Pinpoint the cell where the given text exists, returning its [x, y] midpoint coordinate. 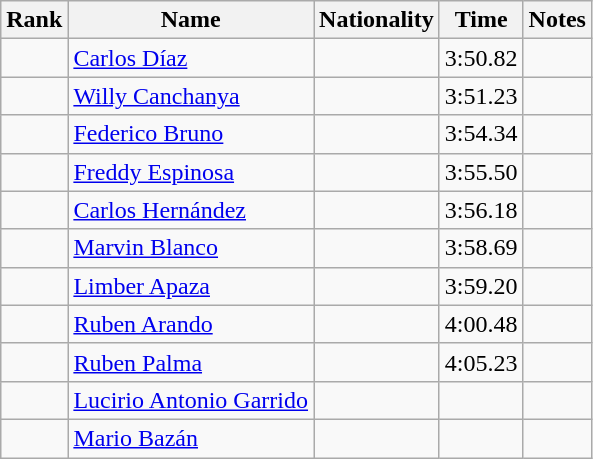
Name [191, 20]
Ruben Palma [191, 362]
3:56.18 [481, 210]
Rank [34, 20]
Time [481, 20]
Federico Bruno [191, 134]
Ruben Arando [191, 324]
Nationality [377, 20]
4:05.23 [481, 362]
Mario Bazán [191, 438]
3:50.82 [481, 58]
Notes [557, 20]
4:00.48 [481, 324]
3:54.34 [481, 134]
3:51.23 [481, 96]
3:59.20 [481, 286]
3:58.69 [481, 248]
Lucirio Antonio Garrido [191, 400]
Carlos Díaz [191, 58]
Carlos Hernández [191, 210]
Marvin Blanco [191, 248]
3:55.50 [481, 172]
Limber Apaza [191, 286]
Willy Canchanya [191, 96]
Freddy Espinosa [191, 172]
